Output the (x, y) coordinate of the center of the cell containing the given text.  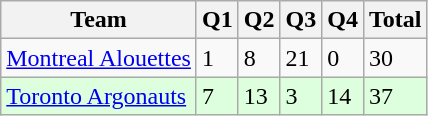
21 (301, 58)
7 (217, 96)
3 (301, 96)
1 (217, 58)
13 (259, 96)
Montreal Alouettes (99, 58)
Q4 (343, 20)
Toronto Argonauts (99, 96)
Team (99, 20)
30 (395, 58)
Q3 (301, 20)
14 (343, 96)
37 (395, 96)
0 (343, 58)
Q1 (217, 20)
Q2 (259, 20)
8 (259, 58)
Total (395, 20)
